Find where the given text appears and provide that cell's center as (X, Y) coordinate. 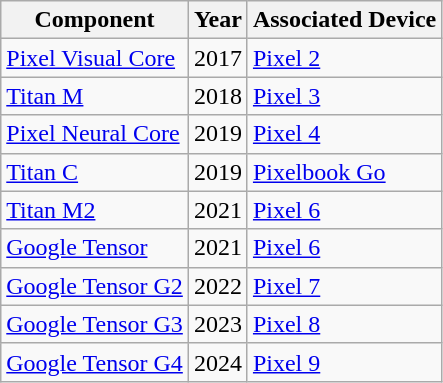
Google Tensor (95, 248)
2017 (218, 58)
Pixel 9 (344, 362)
Pixelbook Go (344, 172)
Pixel 3 (344, 96)
2024 (218, 362)
Pixel 8 (344, 324)
Pixel Visual Core (95, 58)
Pixel 2 (344, 58)
Associated Device (344, 20)
Pixel 7 (344, 286)
Pixel Neural Core (95, 134)
Titan C (95, 172)
Google Tensor G2 (95, 286)
2023 (218, 324)
Year (218, 20)
2022 (218, 286)
Titan M2 (95, 210)
Component (95, 20)
2018 (218, 96)
Pixel 4 (344, 134)
Google Tensor G4 (95, 362)
Google Tensor G3 (95, 324)
Titan M (95, 96)
